From the cell containing the given text, extract its center point as [x, y] coordinate. 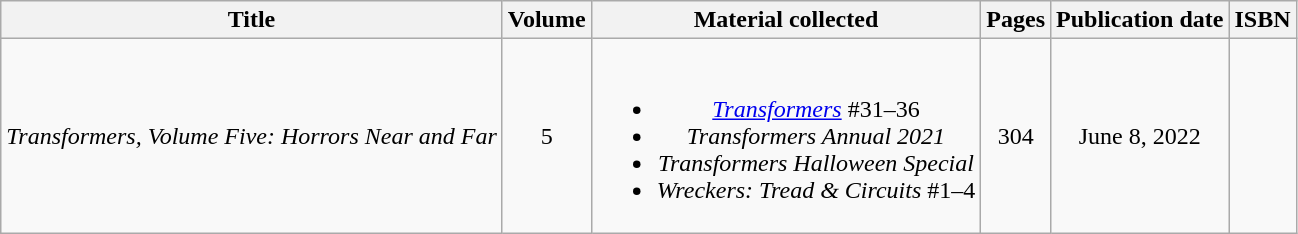
ISBN [1262, 20]
Publication date [1140, 20]
304 [1016, 136]
Title [252, 20]
Pages [1016, 20]
Volume [546, 20]
Transformers #31–36Transformers Annual 2021Transformers Halloween SpecialWreckers: Tread & Circuits #1–4 [786, 136]
June 8, 2022 [1140, 136]
5 [546, 136]
Material collected [786, 20]
Transformers, Volume Five: Horrors Near and Far [252, 136]
